Capture the cell that displays the provided text and extract its (X, Y) central coordinate. 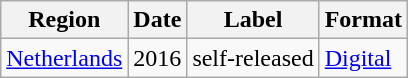
Netherlands (64, 58)
Label (253, 20)
Digital (363, 58)
Region (64, 20)
Date (158, 20)
Format (363, 20)
self-released (253, 58)
2016 (158, 58)
